Detect which cell encompasses the target text, then output its (X, Y) center coordinate. 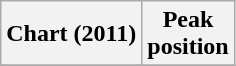
Peakposition (188, 34)
Chart (2011) (72, 34)
